Return (X, Y) of the center of cell containing provided text 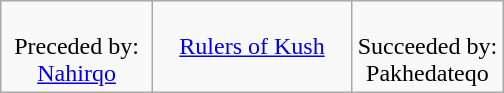
Succeeded by:Pakhedateqo (427, 47)
Rulers of Kush (252, 47)
Preceded by:Nahirqo (76, 47)
